Pinpoint the cell where the given text exists, returning its [x, y] midpoint coordinate. 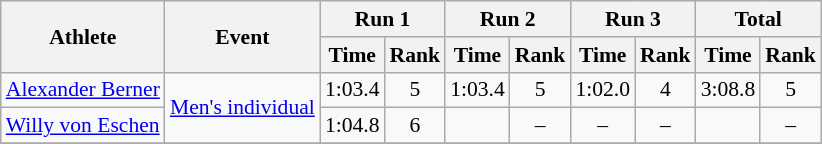
Run 1 [382, 19]
Alexander Berner [83, 90]
3:08.8 [728, 90]
6 [416, 126]
Athlete [83, 36]
Willy von Eschen [83, 126]
4 [666, 90]
Total [758, 19]
Run 3 [632, 19]
1:04.8 [352, 126]
1:02.0 [602, 90]
Event [242, 36]
Men's individual [242, 108]
Run 2 [508, 19]
